Capture the cell that displays the provided text and extract its [x, y] central coordinate. 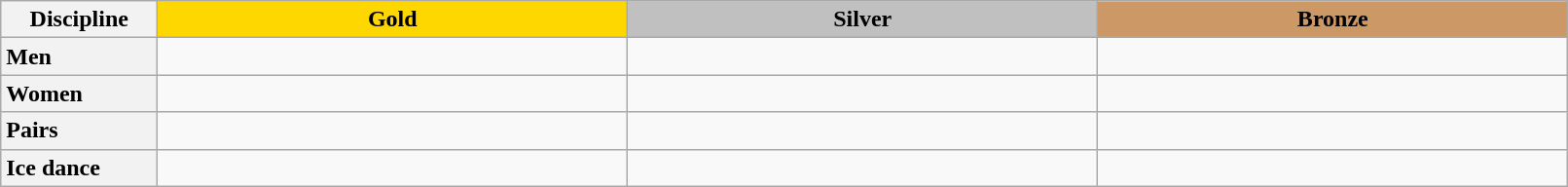
Pairs [80, 131]
Gold [393, 19]
Silver [862, 19]
Men [80, 56]
Discipline [80, 19]
Women [80, 93]
Bronze [1333, 19]
Ice dance [80, 168]
